Provide the [X, Y] coordinate of the cell's center where the given text is located.  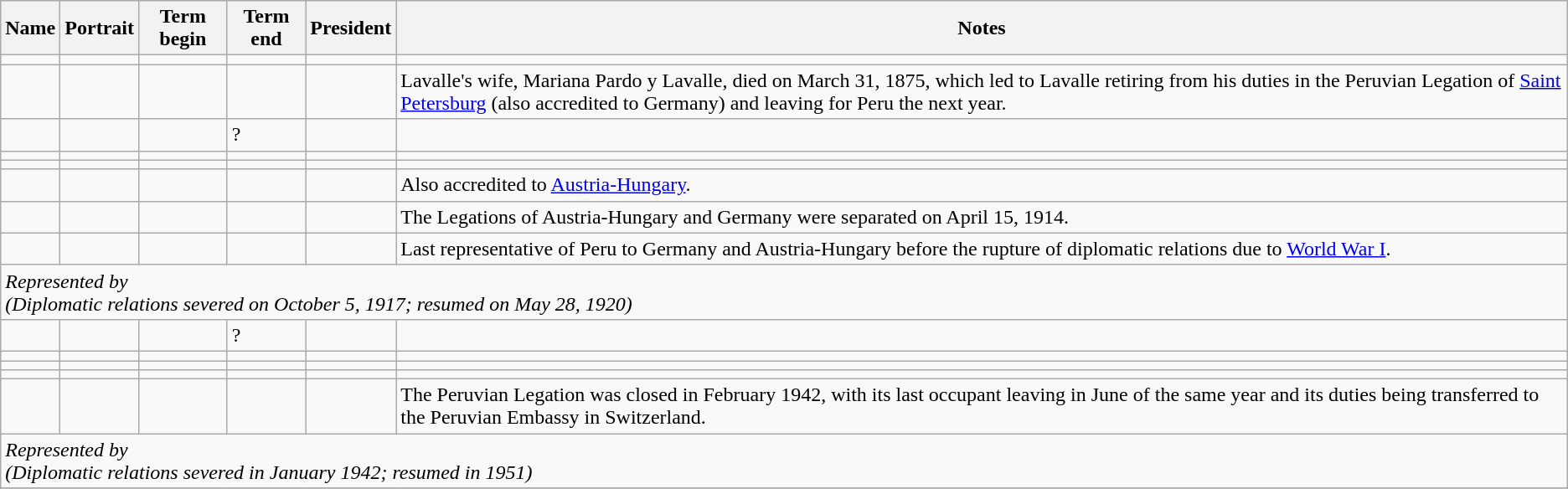
Also accredited to Austria-Hungary. [982, 185]
Term begin [183, 28]
Term end [266, 28]
Portrait [100, 28]
Represented by (Diplomatic relations severed on October 5, 1917; resumed on May 28, 1920) [784, 291]
Represented by (Diplomatic relations severed in January 1942; resumed in 1951) [784, 461]
Name [30, 28]
Notes [982, 28]
President [351, 28]
The Legations of Austria-Hungary and Germany were separated on April 15, 1914. [982, 217]
Last representative of Peru to Germany and Austria-Hungary before the rupture of diplomatic relations due to World War I. [982, 249]
